Return the [X, Y] coordinate for the center point of the cell that contains the specified text.  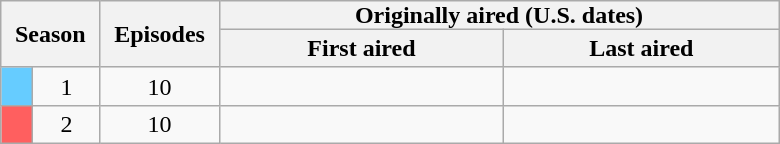
Episodes [160, 34]
1 [66, 86]
First aired [362, 48]
Last aired [642, 48]
Originally aired (U.S. dates) [499, 15]
2 [66, 124]
Season [50, 34]
